Find where the given text appears and provide that cell's center as (x, y) coordinate. 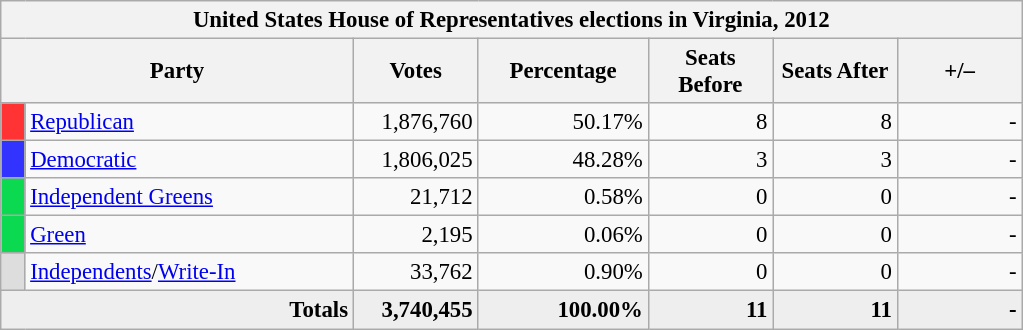
Party (178, 72)
21,712 (416, 197)
33,762 (416, 273)
100.00% (563, 310)
2,195 (416, 235)
Votes (416, 72)
Seats Before (710, 72)
+/– (960, 72)
Independents/Write-In (189, 273)
1,806,025 (416, 160)
Independent Greens (189, 197)
0.90% (563, 273)
48.28% (563, 160)
Green (189, 235)
3,740,455 (416, 310)
Seats After (836, 72)
0.06% (563, 235)
Republican (189, 122)
Percentage (563, 72)
Totals (178, 310)
1,876,760 (416, 122)
50.17% (563, 122)
United States House of Representatives elections in Virginia, 2012 (512, 20)
Democratic (189, 160)
0.58% (563, 197)
